For the text-containing cell, return its midpoint in (x, y) coordinate format. 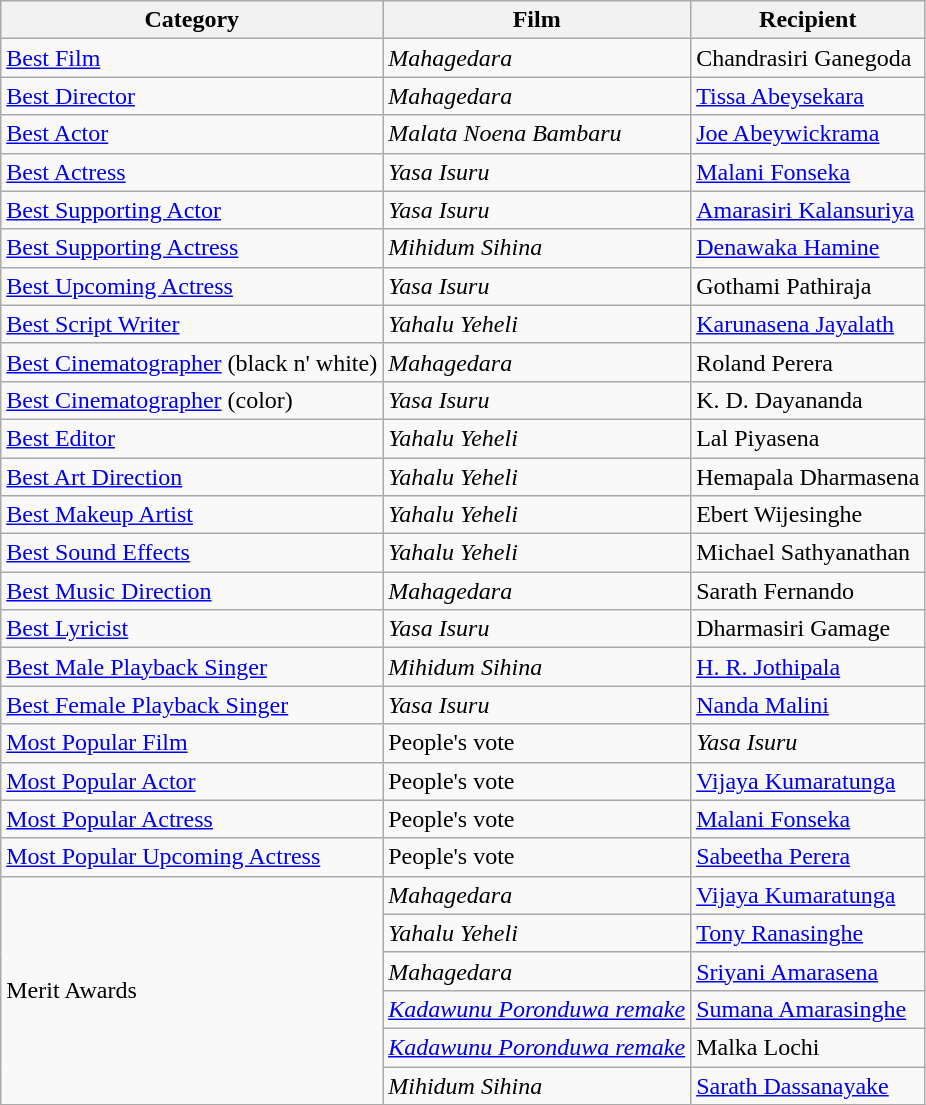
Malka Lochi (808, 1047)
Most Popular Film (192, 743)
Nanda Malini (808, 705)
Best Cinematographer (color) (192, 400)
Recipient (808, 20)
Most Popular Actress (192, 819)
Dharmasiri Gamage (808, 629)
Michael Sathyanathan (808, 553)
Roland Perera (808, 362)
Best Makeup Artist (192, 515)
Best Actress (192, 172)
Best Female Playback Singer (192, 705)
Best Editor (192, 438)
Best Script Writer (192, 324)
Best Supporting Actress (192, 248)
Hemapala Dharmasena (808, 477)
Merit Awards (192, 990)
Amarasiri Kalansuriya (808, 210)
Sarath Dassanayake (808, 1085)
Best Male Playback Singer (192, 667)
Best Upcoming Actress (192, 286)
Denawaka Hamine (808, 248)
Tony Ranasinghe (808, 933)
Best Music Direction (192, 591)
Ebert Wijesinghe (808, 515)
Most Popular Upcoming Actress (192, 857)
Best Art Direction (192, 477)
Malata Noena Bambaru (537, 134)
Gothami Pathiraja (808, 286)
Sarath Fernando (808, 591)
Sriyani Amarasena (808, 971)
Sabeetha Perera (808, 857)
Best Supporting Actor (192, 210)
Tissa Abeysekara (808, 96)
Joe Abeywickrama (808, 134)
Sumana Amarasinghe (808, 1009)
Best Sound Effects (192, 553)
Karunasena Jayalath (808, 324)
Chandrasiri Ganegoda (808, 58)
Category (192, 20)
Film (537, 20)
Best Director (192, 96)
Best Film (192, 58)
Lal Piyasena (808, 438)
Best Actor (192, 134)
Best Lyricist (192, 629)
Most Popular Actor (192, 781)
Best Cinematographer (black n' white) (192, 362)
K. D. Dayananda (808, 400)
H. R. Jothipala (808, 667)
